Scan for the cell matching the given text and deliver its [X, Y] coordinate at center. 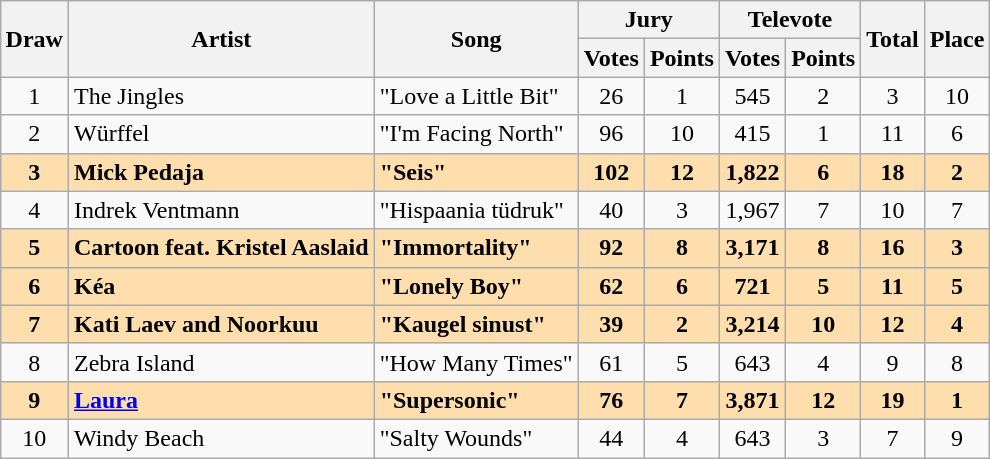
"Love a Little Bit" [476, 96]
Place [957, 39]
"Supersonic" [476, 400]
"Hispaania tüdruk" [476, 210]
3,171 [752, 248]
415 [752, 134]
61 [611, 362]
721 [752, 286]
62 [611, 286]
Cartoon feat. Kristel Aaslaid [221, 248]
"Immortality" [476, 248]
102 [611, 172]
Draw [34, 39]
Artist [221, 39]
545 [752, 96]
40 [611, 210]
3,871 [752, 400]
Kati Laev and Noorkuu [221, 324]
76 [611, 400]
19 [893, 400]
96 [611, 134]
Song [476, 39]
"Lonely Boy" [476, 286]
The Jingles [221, 96]
"I'm Facing North" [476, 134]
1,967 [752, 210]
44 [611, 438]
3,214 [752, 324]
Indrek Ventmann [221, 210]
18 [893, 172]
39 [611, 324]
"Salty Wounds" [476, 438]
Würffel [221, 134]
92 [611, 248]
Windy Beach [221, 438]
Televote [790, 20]
"Seis" [476, 172]
"Kaugel sinust" [476, 324]
Kéa [221, 286]
1,822 [752, 172]
Jury [648, 20]
Zebra Island [221, 362]
"How Many Times" [476, 362]
Laura [221, 400]
26 [611, 96]
Total [893, 39]
Mick Pedaja [221, 172]
16 [893, 248]
